Extract the (x, y) coordinate from the center of the cell holding the provided text.  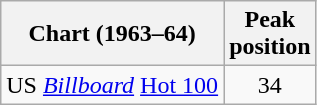
Peakposition (270, 34)
34 (270, 85)
US Billboard Hot 100 (112, 85)
Chart (1963–64) (112, 34)
